Search for the cell housing the specified text and yield its [X, Y] center coordinate. 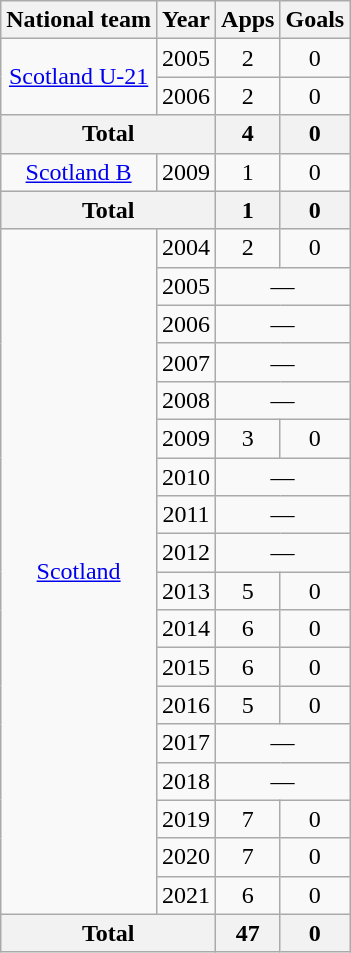
4 [248, 134]
Scotland [79, 572]
47 [248, 933]
National team [79, 20]
Scotland B [79, 172]
2008 [186, 400]
2016 [186, 705]
2011 [186, 515]
2021 [186, 895]
Goals [315, 20]
Year [186, 20]
2004 [186, 248]
2013 [186, 591]
Scotland U-21 [79, 77]
3 [248, 438]
2015 [186, 667]
2018 [186, 781]
2017 [186, 743]
2010 [186, 477]
2019 [186, 819]
2012 [186, 553]
2014 [186, 629]
2020 [186, 857]
Apps [248, 20]
2007 [186, 362]
